Determine the (x, y) coordinate at the center of the cell enclosing the given text.  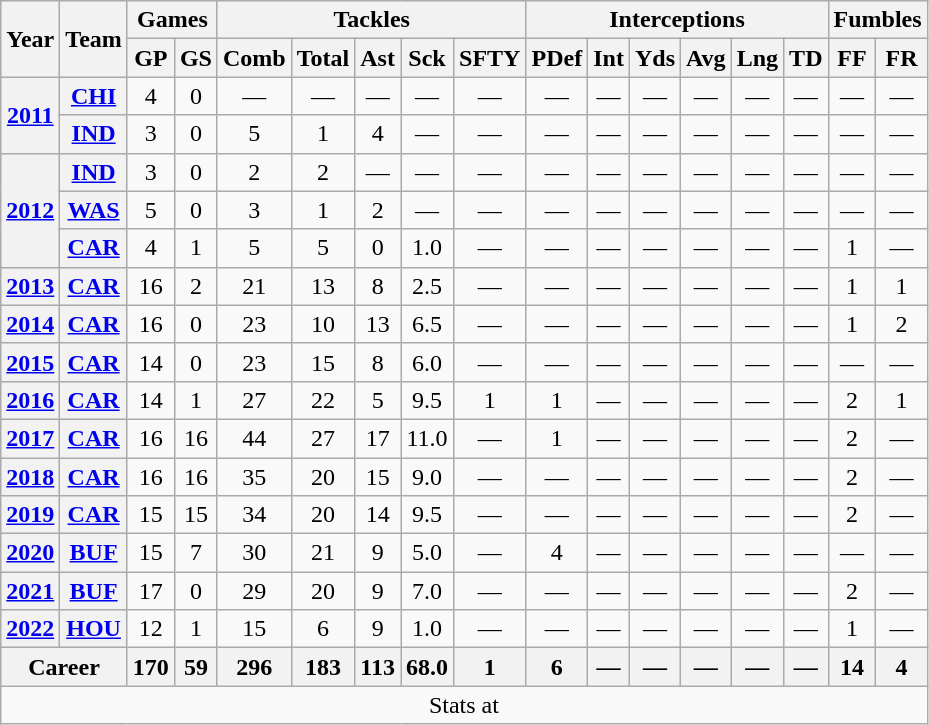
2013 (30, 286)
GP (150, 58)
PDef (557, 58)
68.0 (426, 667)
183 (323, 667)
2.5 (426, 286)
2022 (30, 629)
Interceptions (677, 20)
Fumbles (878, 20)
296 (254, 667)
7 (196, 553)
29 (254, 591)
Ast (378, 58)
2016 (30, 400)
11.0 (426, 438)
CHI (94, 96)
2021 (30, 591)
Avg (706, 58)
2015 (30, 362)
22 (323, 400)
30 (254, 553)
2012 (30, 210)
Year (30, 39)
2014 (30, 324)
2019 (30, 515)
113 (378, 667)
2018 (30, 477)
10 (323, 324)
170 (150, 667)
FR (902, 58)
FF (852, 58)
Career (64, 667)
GS (196, 58)
Comb (254, 58)
WAS (94, 210)
35 (254, 477)
34 (254, 515)
9.0 (426, 477)
Team (94, 39)
Games (172, 20)
Tackles (372, 20)
Lng (757, 58)
44 (254, 438)
12 (150, 629)
Stats at (464, 705)
6.0 (426, 362)
2017 (30, 438)
SFTY (490, 58)
2020 (30, 553)
Yds (654, 58)
59 (196, 667)
Int (609, 58)
Sck (426, 58)
TD (806, 58)
7.0 (426, 591)
Total (323, 58)
2011 (30, 115)
5.0 (426, 553)
HOU (94, 629)
6.5 (426, 324)
